Extract the (x, y) coordinate from the center of the cell holding the provided text.  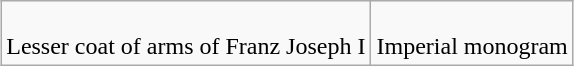
Lesser coat of arms of Franz Joseph I (186, 34)
Imperial monogram (472, 34)
